Extract the [X, Y] coordinate from the center of the cell holding the provided text.  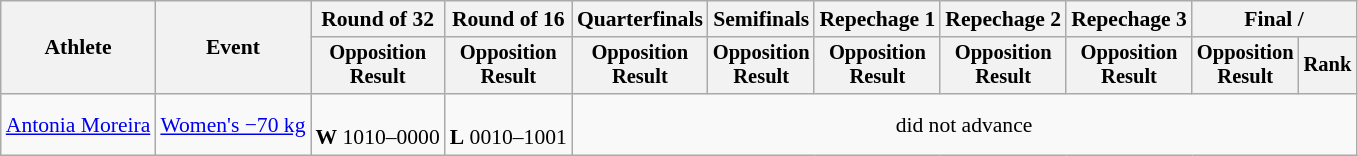
Antonia Moreira [78, 124]
Repechage 3 [1129, 19]
Women's −70 kg [232, 124]
did not advance [964, 124]
W 1010–0000 [377, 124]
Semifinals [762, 19]
Repechage 1 [877, 19]
Final / [1274, 19]
Round of 32 [377, 19]
Repechage 2 [1003, 19]
Athlete [78, 48]
Rank [1328, 66]
L 0010–1001 [508, 124]
Quarterfinals [640, 19]
Round of 16 [508, 19]
Event [232, 48]
